Search for the cell housing the specified text and yield its (X, Y) center coordinate. 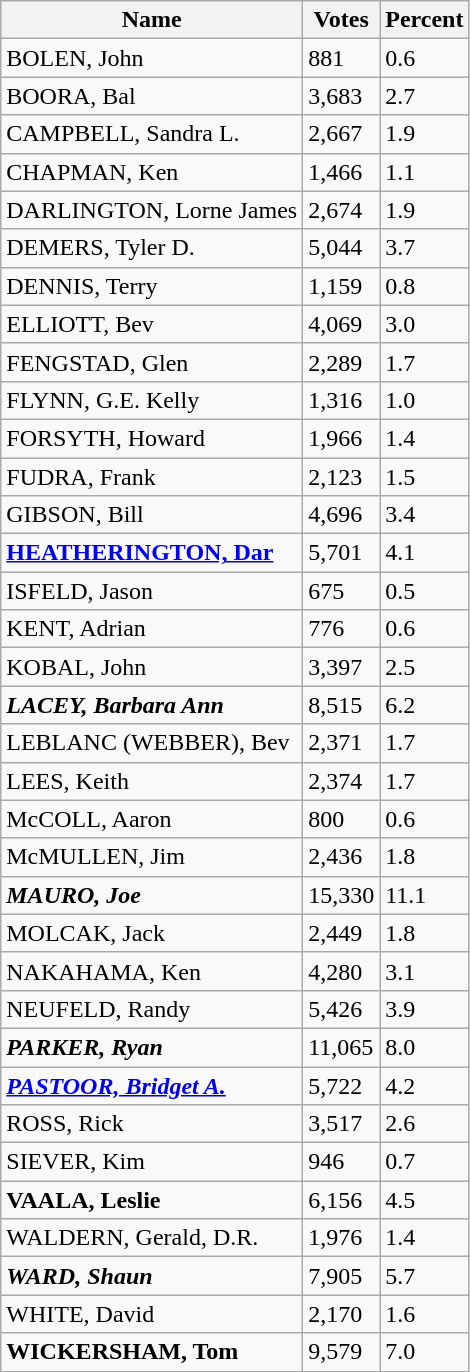
3.4 (424, 515)
6.2 (424, 705)
CHAPMAN, Ken (152, 172)
1,466 (342, 172)
776 (342, 629)
NAKAHAMA, Ken (152, 971)
SIEVER, Kim (152, 1162)
0.8 (424, 286)
DEMERS, Tyler D. (152, 248)
FUDRA, Frank (152, 477)
2,371 (342, 743)
2.6 (424, 1124)
1,159 (342, 286)
5,044 (342, 248)
PASTOOR, Bridget A. (152, 1085)
0.5 (424, 591)
PARKER, Ryan (152, 1047)
3.0 (424, 324)
2,667 (342, 134)
5,426 (342, 1009)
3,397 (342, 667)
Percent (424, 20)
MOLCAK, Jack (152, 933)
4,280 (342, 971)
11,065 (342, 1047)
9,579 (342, 1352)
1.0 (424, 400)
7.0 (424, 1352)
4.1 (424, 553)
CAMPBELL, Sandra L. (152, 134)
VAALA, Leslie (152, 1200)
946 (342, 1162)
4,069 (342, 324)
BOORA, Bal (152, 96)
ROSS, Rick (152, 1124)
ISFELD, Jason (152, 591)
WHITE, David (152, 1314)
4,696 (342, 515)
3.1 (424, 971)
McMULLEN, Jim (152, 857)
15,330 (342, 895)
2.5 (424, 667)
HEATHERINGTON, Dar (152, 553)
3,517 (342, 1124)
0.7 (424, 1162)
2,123 (342, 477)
KOBAL, John (152, 667)
1,966 (342, 438)
881 (342, 58)
675 (342, 591)
NEUFELD, Randy (152, 1009)
MAURO, Joe (152, 895)
LACEY, Barbara Ann (152, 705)
2,374 (342, 781)
FLYNN, G.E. Kelly (152, 400)
WALDERN, Gerald, D.R. (152, 1238)
Votes (342, 20)
2,170 (342, 1314)
8.0 (424, 1047)
3,683 (342, 96)
LEBLANC (WEBBER), Bev (152, 743)
ELLIOTT, Bev (152, 324)
2,436 (342, 857)
5,722 (342, 1085)
WICKERSHAM, Tom (152, 1352)
DENNIS, Terry (152, 286)
1.6 (424, 1314)
3.9 (424, 1009)
FORSYTH, Howard (152, 438)
11.1 (424, 895)
WARD, Shaun (152, 1276)
2,674 (342, 210)
BOLEN, John (152, 58)
800 (342, 819)
5.7 (424, 1276)
2,289 (342, 362)
1,976 (342, 1238)
5,701 (342, 553)
7,905 (342, 1276)
GIBSON, Bill (152, 515)
DARLINGTON, Lorne James (152, 210)
KENT, Adrian (152, 629)
1.1 (424, 172)
4.5 (424, 1200)
2,449 (342, 933)
2.7 (424, 96)
8,515 (342, 705)
1,316 (342, 400)
McCOLL, Aaron (152, 819)
6,156 (342, 1200)
4.2 (424, 1085)
1.5 (424, 477)
LEES, Keith (152, 781)
FENGSTAD, Glen (152, 362)
Name (152, 20)
3.7 (424, 248)
